Return (x, y) of the center of cell containing provided text 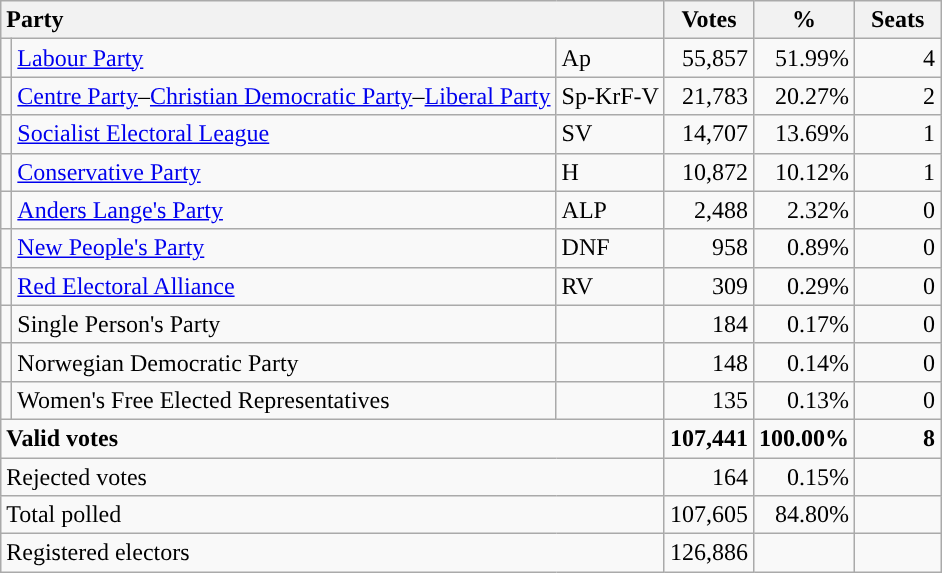
309 (708, 286)
0.14% (804, 362)
10.12% (804, 172)
148 (708, 362)
Ap (610, 58)
Valid votes (333, 438)
ALP (610, 210)
0.89% (804, 248)
135 (708, 400)
8 (898, 438)
Red Electoral Alliance (284, 286)
Registered electors (333, 553)
164 (708, 477)
107,441 (708, 438)
Anders Lange's Party (284, 210)
4 (898, 58)
Women's Free Elected Representatives (284, 400)
958 (708, 248)
0.17% (804, 324)
100.00% (804, 438)
14,707 (708, 134)
126,886 (708, 553)
Single Person's Party (284, 324)
51.99% (804, 58)
Labour Party (284, 58)
Rejected votes (333, 477)
Seats (898, 20)
55,857 (708, 58)
Socialist Electoral League (284, 134)
0.13% (804, 400)
Sp-KrF-V (610, 96)
Conservative Party (284, 172)
84.80% (804, 515)
21,783 (708, 96)
107,605 (708, 515)
13.69% (804, 134)
Total polled (333, 515)
2 (898, 96)
% (804, 20)
H (610, 172)
2,488 (708, 210)
Centre Party–Christian Democratic Party–Liberal Party (284, 96)
New People's Party (284, 248)
SV (610, 134)
0.15% (804, 477)
184 (708, 324)
0.29% (804, 286)
DNF (610, 248)
RV (610, 286)
Votes (708, 20)
10,872 (708, 172)
Norwegian Democratic Party (284, 362)
2.32% (804, 210)
Party (333, 20)
20.27% (804, 96)
